Provide the (X, Y) coordinate of the cell's center where the given text is located.  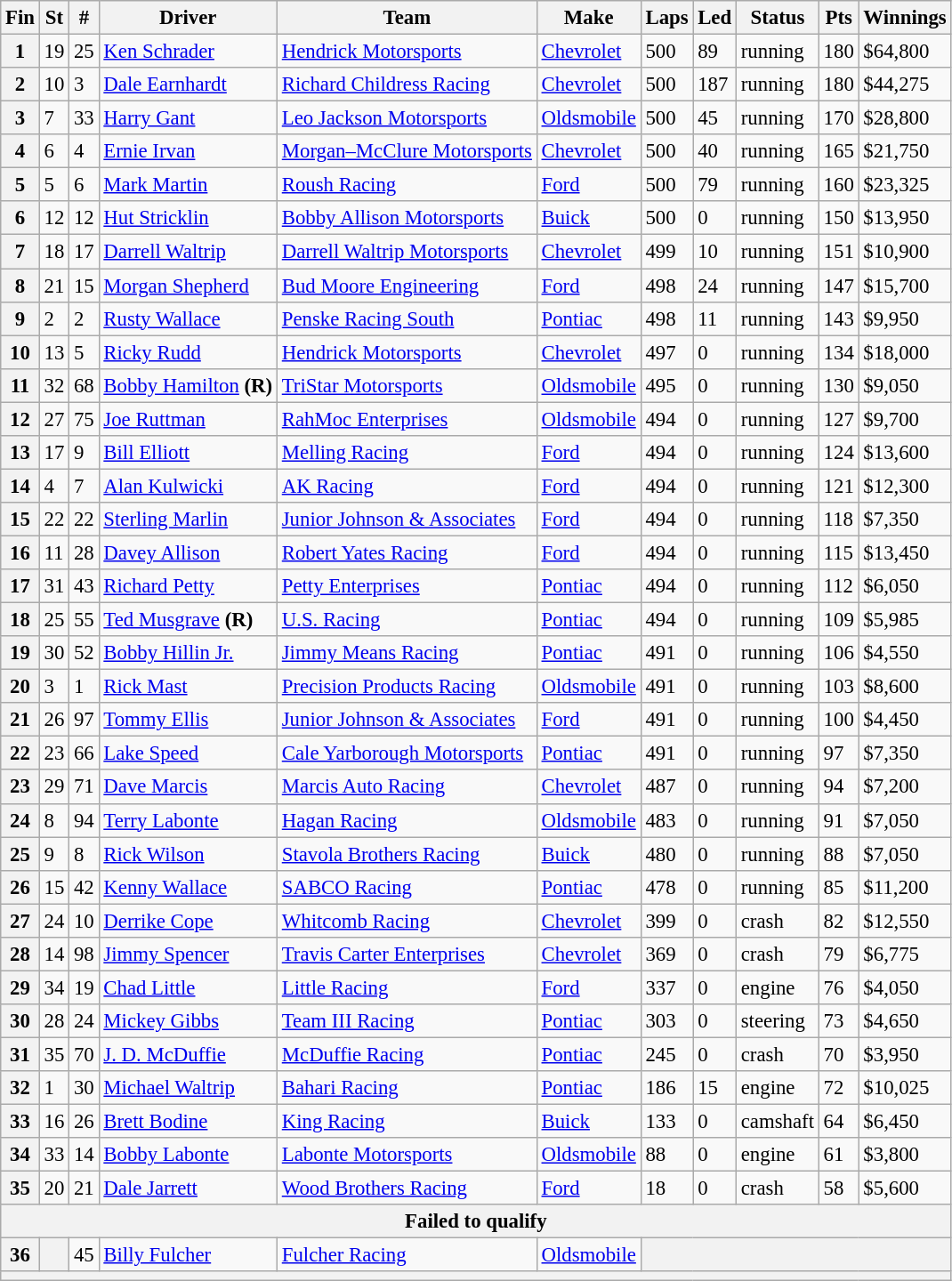
76 (838, 987)
$4,550 (905, 653)
$5,985 (905, 620)
43 (84, 586)
$21,750 (905, 151)
$4,050 (905, 987)
89 (715, 52)
Richard Petty (188, 586)
Leo Jackson Motorsports (407, 118)
Morgan Shepherd (188, 286)
151 (838, 252)
U.S. Racing (407, 620)
Penske Racing South (407, 318)
Bill Elliott (188, 453)
73 (838, 1021)
118 (838, 520)
Stavola Brothers Racing (407, 854)
495 (667, 385)
303 (667, 1021)
Little Racing (407, 987)
75 (84, 419)
103 (838, 687)
Joe Ruttman (188, 419)
$28,800 (905, 118)
# (84, 18)
134 (838, 352)
143 (838, 318)
91 (838, 820)
Labonte Motorsports (407, 1155)
66 (84, 753)
Ken Schrader (188, 52)
399 (667, 921)
$4,450 (905, 720)
$5,600 (905, 1188)
Alan Kulwicki (188, 486)
AK Racing (407, 486)
160 (838, 185)
$9,050 (905, 385)
Dale Earnhardt (188, 85)
Fin (20, 18)
Dale Jarrett (188, 1188)
82 (838, 921)
497 (667, 352)
$9,700 (905, 419)
Driver (188, 18)
Morgan–McClure Motorsports (407, 151)
Richard Childress Racing (407, 85)
$18,000 (905, 352)
Marcis Auto Racing (407, 787)
J. D. McDuffie (188, 1054)
Jimmy Spencer (188, 955)
Rick Mast (188, 687)
68 (84, 385)
TriStar Motorsports (407, 385)
$13,450 (905, 552)
Pts (838, 18)
Terry Labonte (188, 820)
150 (838, 218)
Bobby Labonte (188, 1155)
487 (667, 787)
Team III Racing (407, 1021)
369 (667, 955)
Bobby Hillin Jr. (188, 653)
112 (838, 586)
100 (838, 720)
Make (589, 18)
Mark Martin (188, 185)
$13,600 (905, 453)
499 (667, 252)
$7,200 (905, 787)
$11,200 (905, 887)
Michael Waltrip (188, 1088)
Bud Moore Engineering (407, 286)
478 (667, 887)
133 (667, 1122)
Travis Carter Enterprises (407, 955)
40 (715, 151)
$64,800 (905, 52)
Hut Stricklin (188, 218)
$6,450 (905, 1122)
127 (838, 419)
$23,325 (905, 185)
109 (838, 620)
Tommy Ellis (188, 720)
165 (838, 151)
Lake Speed (188, 753)
$10,900 (905, 252)
71 (84, 787)
98 (84, 955)
Davey Allison (188, 552)
Hagan Racing (407, 820)
Failed to qualify (476, 1221)
Bobby Allison Motorsports (407, 218)
245 (667, 1054)
$6,775 (905, 955)
camshaft (778, 1122)
$3,800 (905, 1155)
Bobby Hamilton (R) (188, 385)
106 (838, 653)
RahMoc Enterprises (407, 419)
Kenny Wallace (188, 887)
$6,050 (905, 586)
Roush Racing (407, 185)
Rick Wilson (188, 854)
187 (715, 85)
124 (838, 453)
337 (667, 987)
Jimmy Means Racing (407, 653)
Team (407, 18)
Precision Products Racing (407, 687)
Sterling Marlin (188, 520)
483 (667, 820)
85 (838, 887)
36 (20, 1255)
Ernie Irvan (188, 151)
$12,300 (905, 486)
$13,950 (905, 218)
Mickey Gibbs (188, 1021)
Led (715, 18)
64 (838, 1122)
$44,275 (905, 85)
130 (838, 385)
Darrell Waltrip (188, 252)
McDuffie Racing (407, 1054)
Bahari Racing (407, 1088)
Whitcomb Racing (407, 921)
52 (84, 653)
Cale Yarborough Motorsports (407, 753)
170 (838, 118)
$12,550 (905, 921)
Robert Yates Racing (407, 552)
$8,600 (905, 687)
42 (84, 887)
147 (838, 286)
Derrike Cope (188, 921)
Ted Musgrave (R) (188, 620)
$15,700 (905, 286)
186 (667, 1088)
King Racing (407, 1122)
Darrell Waltrip Motorsports (407, 252)
Dave Marcis (188, 787)
Brett Bodine (188, 1122)
St (53, 18)
$9,950 (905, 318)
72 (838, 1088)
$4,650 (905, 1021)
58 (838, 1188)
Harry Gant (188, 118)
Winnings (905, 18)
121 (838, 486)
61 (838, 1155)
steering (778, 1021)
Laps (667, 18)
$3,950 (905, 1054)
Ricky Rudd (188, 352)
$10,025 (905, 1088)
480 (667, 854)
115 (838, 552)
Billy Fulcher (188, 1255)
Melling Racing (407, 453)
Chad Little (188, 987)
Status (778, 18)
Fulcher Racing (407, 1255)
55 (84, 620)
Rusty Wallace (188, 318)
Petty Enterprises (407, 586)
SABCO Racing (407, 887)
Wood Brothers Racing (407, 1188)
